Determine the [x, y] coordinate at the center of the cell enclosing the given text.  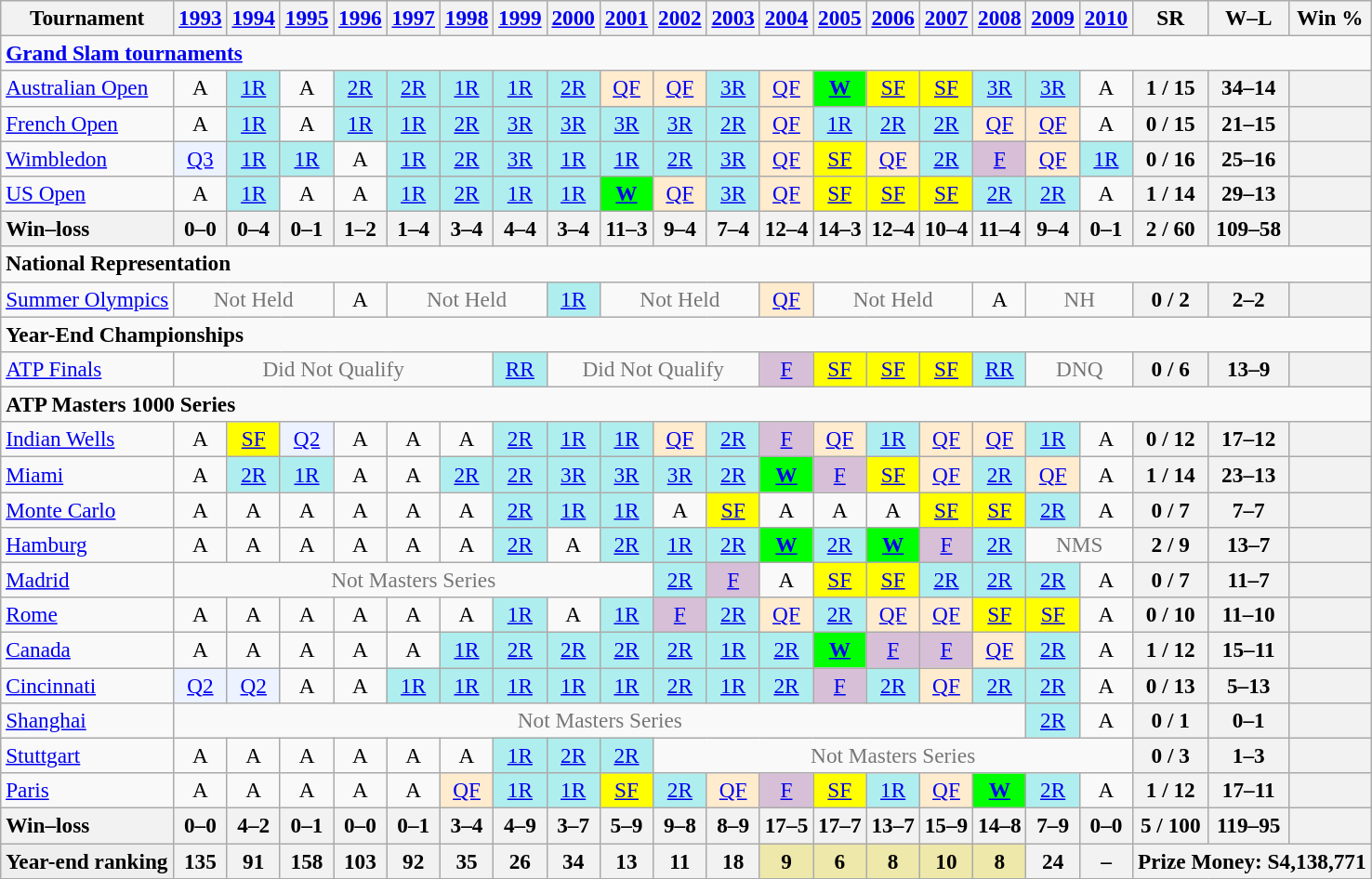
Prize Money: S4,138,771 [1252, 860]
21–15 [1249, 124]
Madrid [87, 580]
5–13 [1249, 685]
0 / 3 [1171, 755]
135 [201, 860]
1999 [521, 18]
Year-end ranking [87, 860]
14–3 [840, 229]
1 / 15 [1171, 88]
Shanghai [87, 720]
34–14 [1249, 88]
2003 [732, 18]
10–4 [946, 229]
Paris [87, 790]
3–7 [573, 825]
Cincinnati [87, 685]
Grand Slam tournaments [686, 53]
1–2 [361, 229]
18 [732, 860]
2 / 60 [1171, 229]
8–9 [732, 825]
1993 [201, 18]
Miami [87, 474]
2007 [946, 18]
Year-End Championships [686, 334]
35 [467, 860]
7–9 [1052, 825]
1–4 [413, 229]
15–9 [946, 825]
103 [361, 860]
26 [521, 860]
7–7 [1249, 509]
13–9 [1249, 369]
1994 [253, 18]
158 [307, 860]
9–8 [680, 825]
1998 [467, 18]
Win % [1330, 18]
ATP Finals [87, 369]
91 [253, 860]
0 / 13 [1171, 685]
11–4 [1000, 229]
2004 [786, 18]
11 [680, 860]
6 [840, 860]
Monte Carlo [87, 509]
Summer Olympics [87, 299]
92 [413, 860]
Q3 [201, 158]
29–13 [1249, 193]
15–11 [1249, 649]
2009 [1052, 18]
2–2 [1249, 299]
NMS [1080, 544]
17–7 [840, 825]
Stuttgart [87, 755]
2002 [680, 18]
11–3 [627, 229]
13 [627, 860]
2000 [573, 18]
1–3 [1249, 755]
Hamburg [87, 544]
1995 [307, 18]
Tournament [87, 18]
0 / 10 [1171, 615]
17–11 [1249, 790]
24 [1052, 860]
US Open [87, 193]
2006 [892, 18]
0 / 16 [1171, 158]
2 / 9 [1171, 544]
2001 [627, 18]
ATP Masters 1000 Series [686, 404]
SR [1171, 18]
0 / 15 [1171, 124]
5–9 [627, 825]
7–4 [732, 229]
French Open [87, 124]
0–4 [253, 229]
4–2 [253, 825]
NH [1080, 299]
109–58 [1249, 229]
11–10 [1249, 615]
4–4 [521, 229]
0 / 2 [1171, 299]
Wimbledon [87, 158]
11–7 [1249, 580]
34 [573, 860]
17–5 [786, 825]
17–12 [1249, 439]
14–8 [1000, 825]
National Representation [686, 264]
119–95 [1249, 825]
0 / 12 [1171, 439]
W–L [1249, 18]
2008 [1000, 18]
4–9 [521, 825]
23–13 [1249, 474]
5 / 100 [1171, 825]
0 / 6 [1171, 369]
Canada [87, 649]
Indian Wells [87, 439]
1997 [413, 18]
10 [946, 860]
25–16 [1249, 158]
– [1106, 860]
Rome [87, 615]
2010 [1106, 18]
9 [786, 860]
1996 [361, 18]
2005 [840, 18]
Australian Open [87, 88]
DNQ [1080, 369]
0 / 1 [1171, 720]
